From the cell containing the given text, extract its center point as [X, Y] coordinate. 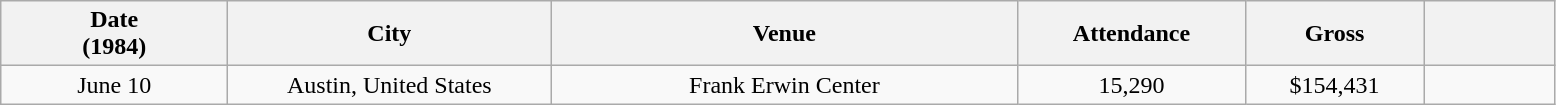
Date(1984) [114, 34]
$154,431 [1334, 85]
Gross [1334, 34]
Attendance [1132, 34]
June 10 [114, 85]
City [390, 34]
Frank Erwin Center [784, 85]
15,290 [1132, 85]
Venue [784, 34]
Austin, United States [390, 85]
